Detect which cell encompasses the target text, then output its (x, y) center coordinate. 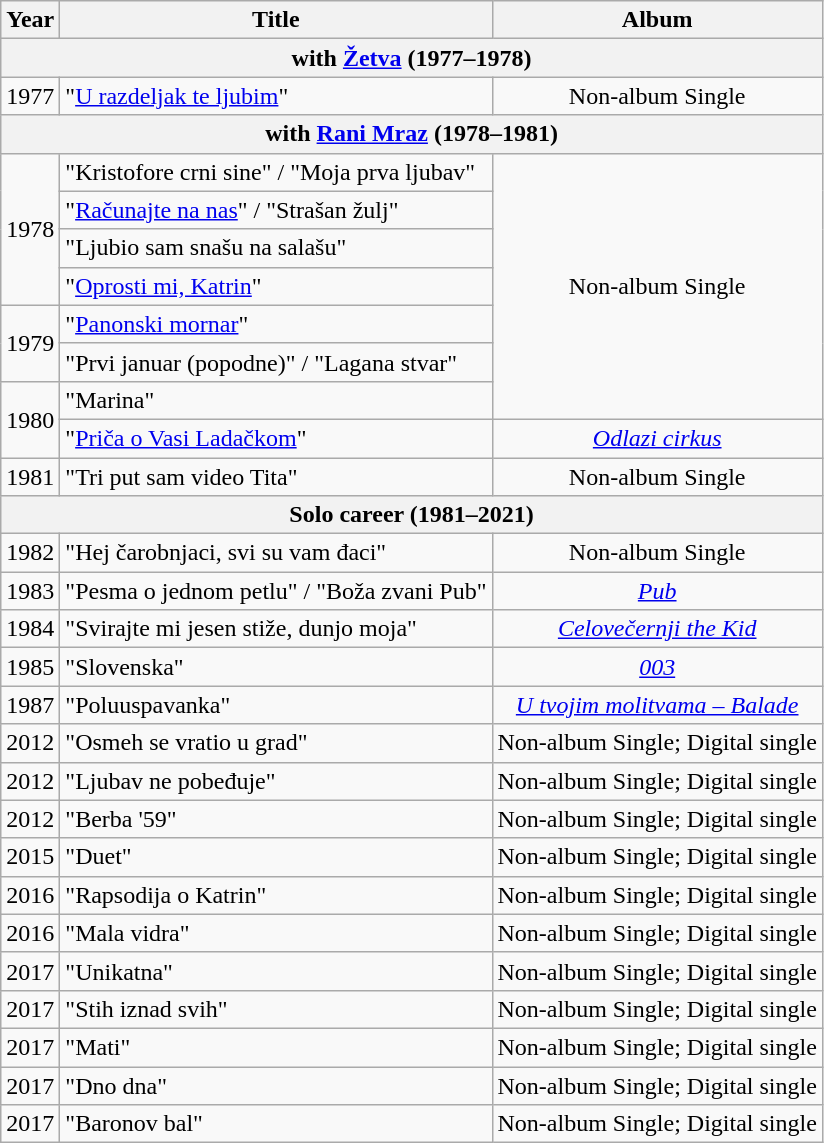
"Svirajte mi jesen stiže, dunjo moja" (276, 629)
U tvojim molitvama – Balade (657, 705)
2015 (30, 857)
"Baronov bal" (276, 1124)
"U razdeljak te ljubim" (276, 96)
1980 (30, 419)
1978 (30, 229)
Celovečernji the Kid (657, 629)
003 (657, 667)
"Slovenska" (276, 667)
"Pesma o jednom petlu" / "Boža zvani Pub" (276, 591)
"Ljubav ne pobeđuje" (276, 781)
with Rani Mraz (1978–1981) (412, 134)
1987 (30, 705)
"Duet" (276, 857)
1983 (30, 591)
"Hej čarobnjaci, svi su vam đaci" (276, 553)
"Rapsodija o Katrin" (276, 895)
"Ljubio sam snašu na salašu" (276, 248)
1981 (30, 477)
"Mala vidra" (276, 933)
1985 (30, 667)
Album (657, 20)
"Marina" (276, 400)
with Žetva (1977–1978) (412, 58)
"Panonski mornar" (276, 324)
Odlazi cirkus (657, 438)
"Stih iznad svih" (276, 1009)
Title (276, 20)
Pub (657, 591)
1979 (30, 343)
1984 (30, 629)
"Tri put sam video Tita" (276, 477)
"Dno dna" (276, 1085)
Solo career (1981–2021) (412, 515)
1982 (30, 553)
"Poluuspavanka" (276, 705)
"Unikatna" (276, 971)
"Kristofore crni sine" / "Moja prva ljubav" (276, 172)
1977 (30, 96)
Year (30, 20)
"Berba '59" (276, 819)
"Računajte na nas" / "Strašan žulj" (276, 210)
"Priča o Vasi Ladačkom" (276, 438)
"Oprosti mi, Katrin" (276, 286)
"Prvi januar (popodne)" / "Lagana stvar" (276, 362)
"Osmeh se vratio u grad" (276, 743)
"Mati" (276, 1047)
